Capture the cell that displays the provided text and extract its [X, Y] central coordinate. 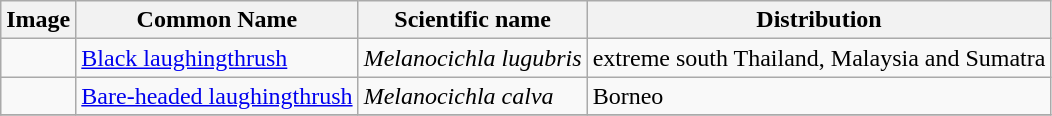
extreme south Thailand, Malaysia and Sumatra [819, 58]
Melanocichla lugubris [472, 58]
Scientific name [472, 20]
Borneo [819, 96]
Melanocichla calva [472, 96]
Distribution [819, 20]
Image [38, 20]
Bare-headed laughingthrush [217, 96]
Common Name [217, 20]
Black laughingthrush [217, 58]
